For the text-containing cell, return its midpoint in [x, y] coordinate format. 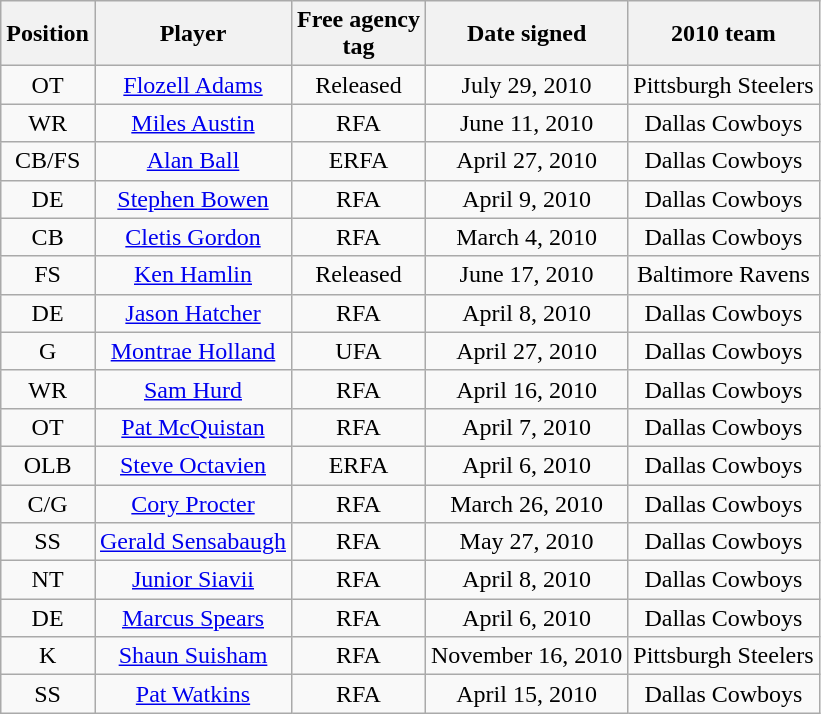
Alan Ball [192, 161]
Stephen Bowen [192, 199]
K [48, 656]
Flozell Adams [192, 85]
May 27, 2010 [526, 542]
July 29, 2010 [526, 85]
FS [48, 275]
CB/FS [48, 161]
Montrae Holland [192, 351]
Cory Procter [192, 503]
March 4, 2010 [526, 237]
Shaun Suisham [192, 656]
CB [48, 237]
Gerald Sensabaugh [192, 542]
Player [192, 34]
G [48, 351]
Junior Siavii [192, 580]
Free agencytag [359, 34]
Cletis Gordon [192, 237]
April 16, 2010 [526, 389]
June 11, 2010 [526, 123]
November 16, 2010 [526, 656]
Miles Austin [192, 123]
NT [48, 580]
April 15, 2010 [526, 694]
Date signed [526, 34]
Steve Octavien [192, 465]
June 17, 2010 [526, 275]
Pat Watkins [192, 694]
2010 team [724, 34]
C/G [48, 503]
Ken Hamlin [192, 275]
April 7, 2010 [526, 427]
Jason Hatcher [192, 313]
UFA [359, 351]
March 26, 2010 [526, 503]
Position [48, 34]
Pat McQuistan [192, 427]
April 9, 2010 [526, 199]
OLB [48, 465]
Sam Hurd [192, 389]
Baltimore Ravens [724, 275]
Marcus Spears [192, 618]
